Return the [x, y] coordinate for the center point of the cell that contains the specified text.  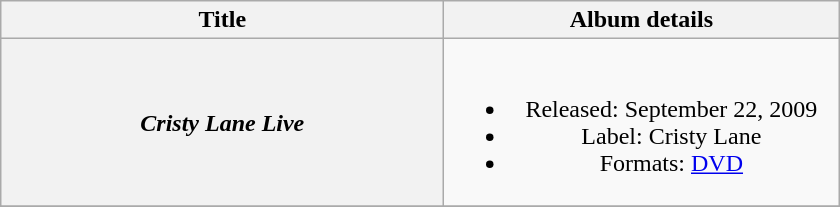
Cristy Lane Live [222, 122]
Album details [642, 20]
Released: September 22, 2009Label: Cristy LaneFormats: DVD [642, 122]
Title [222, 20]
